Locate the cell with the specified text and output its (x, y) center coordinate. 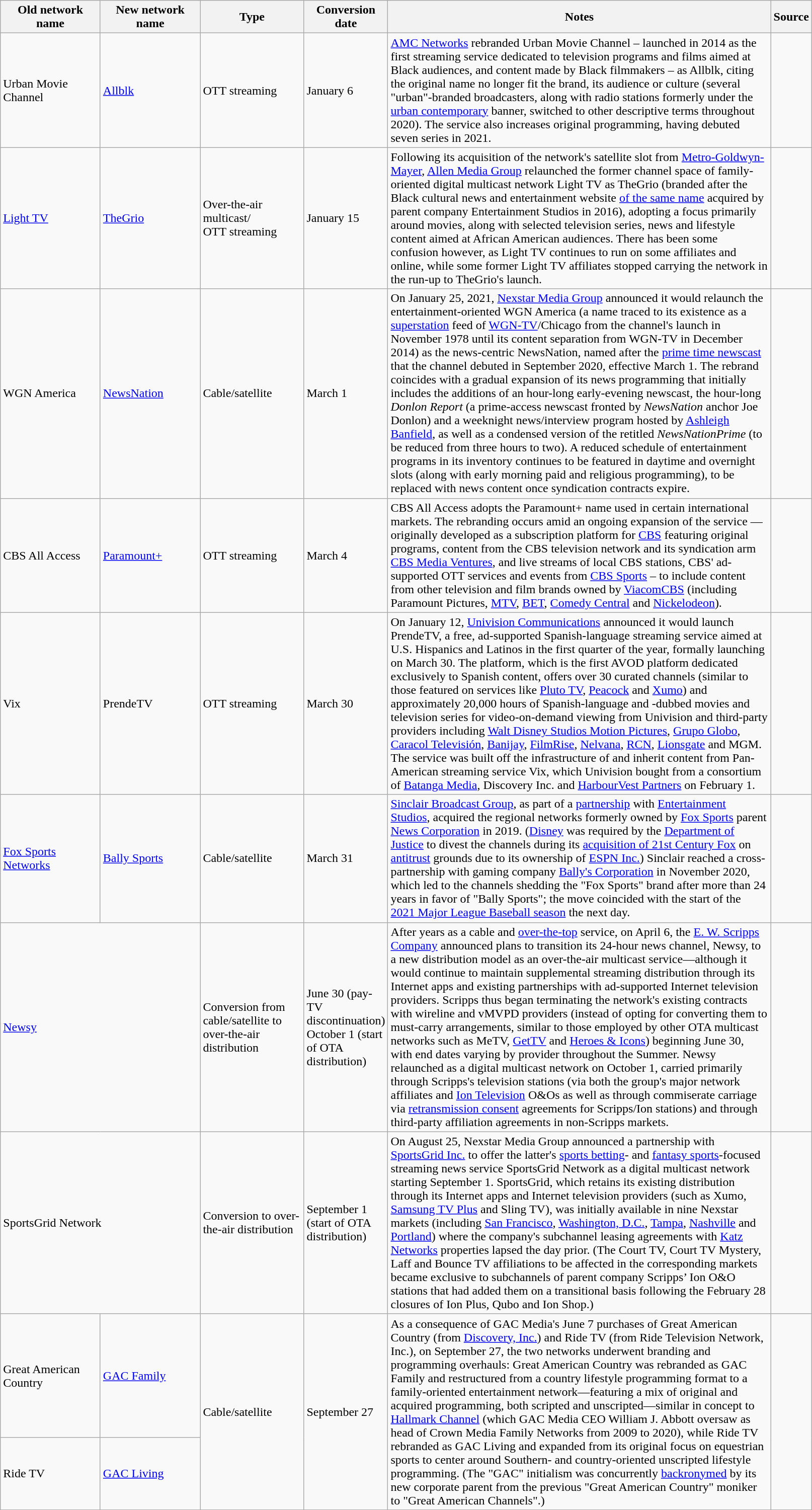
Ride TV (50, 1474)
January 6 (346, 91)
New networkname (150, 17)
Source (791, 17)
Fox Sports Networks (50, 858)
Old networkname (50, 17)
SportsGrid Network (101, 1223)
Urban Movie Channel (50, 91)
NewsNation (150, 393)
Type (252, 17)
CBS All Access (50, 555)
March 31 (346, 858)
June 30 (pay-TV discontinuation)October 1 (start of OTA distribution) (346, 1027)
Bally Sports (150, 858)
GAC Living (150, 1474)
Conversion to over-the-air distribution (252, 1223)
Allblk (150, 91)
WGN America (50, 393)
September 27 (346, 1412)
March 1 (346, 393)
March 30 (346, 703)
Great American Country (50, 1376)
January 15 (346, 218)
Light TV (50, 218)
Newsy (101, 1027)
Paramount+ (150, 555)
March 4 (346, 555)
Conversion from cable/satellite to over-the-air distribution (252, 1027)
Over-the-air multicast/OTT streaming (252, 218)
Vix (50, 703)
GAC Family (150, 1376)
September 1 (start of OTA distribution) (346, 1223)
TheGrio (150, 218)
PrendeTV (150, 703)
Conversion date (346, 17)
Notes (580, 17)
